Determine the [x, y] coordinate at the center of the cell enclosing the given text.  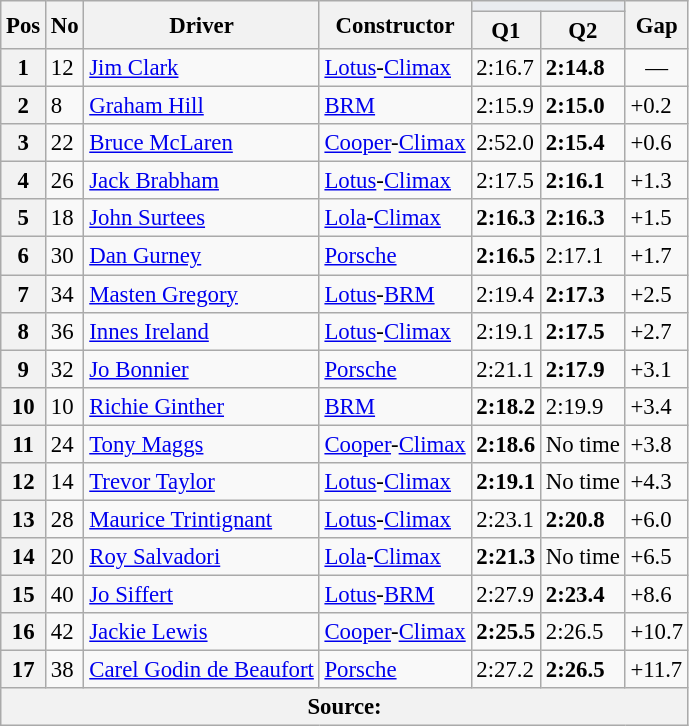
2:21.3 [506, 557]
40 [65, 594]
Masten Gregory [202, 294]
2:17.1 [582, 256]
Jackie Lewis [202, 632]
Richie Ginther [202, 406]
Jack Brabham [202, 181]
Jo Bonnier [202, 369]
Pos [24, 25]
+11.7 [656, 670]
John Surtees [202, 219]
36 [65, 331]
2:14.8 [582, 68]
Graham Hill [202, 106]
34 [65, 294]
22 [65, 143]
2:27.2 [506, 670]
2:52.0 [506, 143]
42 [65, 632]
2 [24, 106]
20 [65, 557]
26 [65, 181]
No [65, 25]
17 [24, 670]
+2.5 [656, 294]
2:16.7 [506, 68]
Roy Salvadori [202, 557]
+6.0 [656, 519]
30 [65, 256]
Carel Godin de Beaufort [202, 670]
+8.6 [656, 594]
9 [24, 369]
+1.7 [656, 256]
1 [24, 68]
Dan Gurney [202, 256]
2:19.9 [582, 406]
Q2 [582, 31]
2:16.5 [506, 256]
6 [24, 256]
24 [65, 444]
2:25.5 [506, 632]
38 [65, 670]
2:15.0 [582, 106]
+1.5 [656, 219]
+3.4 [656, 406]
Jim Clark [202, 68]
2:18.6 [506, 444]
Tony Maggs [202, 444]
+6.5 [656, 557]
Jo Siffert [202, 594]
Source: [345, 707]
32 [65, 369]
2:17.3 [582, 294]
+0.6 [656, 143]
+3.1 [656, 369]
2:18.2 [506, 406]
15 [24, 594]
+0.2 [656, 106]
Innes Ireland [202, 331]
Bruce McLaren [202, 143]
16 [24, 632]
2:15.9 [506, 106]
11 [24, 444]
Q1 [506, 31]
2:19.4 [506, 294]
+3.8 [656, 444]
2:23.1 [506, 519]
3 [24, 143]
+1.3 [656, 181]
2:15.4 [582, 143]
4 [24, 181]
Driver [202, 25]
Trevor Taylor [202, 482]
2:21.1 [506, 369]
Maurice Trintignant [202, 519]
+2.7 [656, 331]
2:20.8 [582, 519]
Constructor [395, 25]
5 [24, 219]
Gap [656, 25]
18 [65, 219]
2:27.9 [506, 594]
+4.3 [656, 482]
— [656, 68]
13 [24, 519]
2:16.1 [582, 181]
2:23.4 [582, 594]
+10.7 [656, 632]
2:17.9 [582, 369]
28 [65, 519]
7 [24, 294]
